Detect which cell encompasses the target text, then output its (x, y) center coordinate. 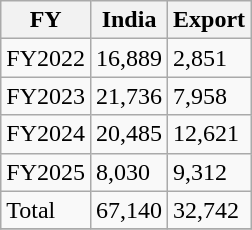
FY2025 (46, 172)
21,736 (128, 96)
16,889 (128, 58)
FY2024 (46, 134)
Export (210, 20)
7,958 (210, 96)
67,140 (128, 210)
8,030 (128, 172)
FY2022 (46, 58)
FY2023 (46, 96)
India (128, 20)
20,485 (128, 134)
2,851 (210, 58)
12,621 (210, 134)
FY (46, 20)
9,312 (210, 172)
Total (46, 210)
32,742 (210, 210)
